Search for the cell housing the specified text and yield its (X, Y) center coordinate. 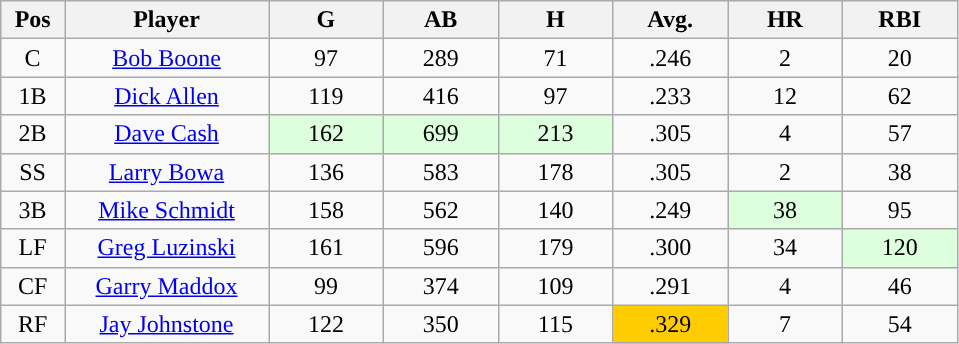
SS (33, 172)
.329 (670, 324)
Dick Allen (166, 96)
54 (900, 324)
46 (900, 286)
C (33, 58)
562 (440, 210)
Pos (33, 20)
95 (900, 210)
289 (440, 58)
.291 (670, 286)
Bob Boone (166, 58)
Garry Maddox (166, 286)
G (326, 20)
115 (556, 324)
120 (900, 248)
H (556, 20)
.246 (670, 58)
3B (33, 210)
71 (556, 58)
CF (33, 286)
20 (900, 58)
161 (326, 248)
62 (900, 96)
109 (556, 286)
12 (786, 96)
119 (326, 96)
AB (440, 20)
Larry Bowa (166, 172)
RBI (900, 20)
158 (326, 210)
7 (786, 324)
1B (33, 96)
.300 (670, 248)
57 (900, 134)
Mike Schmidt (166, 210)
140 (556, 210)
162 (326, 134)
.249 (670, 210)
2B (33, 134)
122 (326, 324)
LF (33, 248)
HR (786, 20)
99 (326, 286)
.233 (670, 96)
596 (440, 248)
RF (33, 324)
350 (440, 324)
213 (556, 134)
178 (556, 172)
374 (440, 286)
Avg. (670, 20)
416 (440, 96)
Greg Luzinski (166, 248)
34 (786, 248)
Dave Cash (166, 134)
699 (440, 134)
Jay Johnstone (166, 324)
179 (556, 248)
583 (440, 172)
136 (326, 172)
Player (166, 20)
